Provide the (x, y) coordinate of the cell's center where the given text is located.  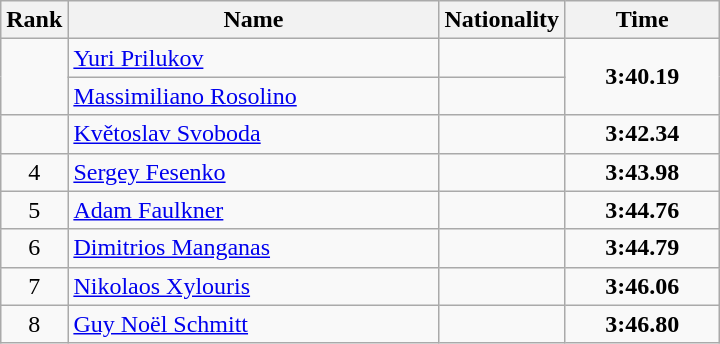
3:42.34 (642, 134)
3:40.19 (642, 77)
3:44.79 (642, 248)
Sergey Fesenko (254, 172)
7 (34, 286)
Massimiliano Rosolino (254, 96)
Nationality (502, 20)
Name (254, 20)
6 (34, 248)
5 (34, 210)
4 (34, 172)
3:43.98 (642, 172)
Nikolaos Xylouris (254, 286)
3:44.76 (642, 210)
Time (642, 20)
Yuri Prilukov (254, 58)
8 (34, 324)
Květoslav Svoboda (254, 134)
Adam Faulkner (254, 210)
3:46.06 (642, 286)
3:46.80 (642, 324)
Rank (34, 20)
Dimitrios Manganas (254, 248)
Guy Noël Schmitt (254, 324)
